Determine the [x, y] coordinate at the center of the cell enclosing the given text.  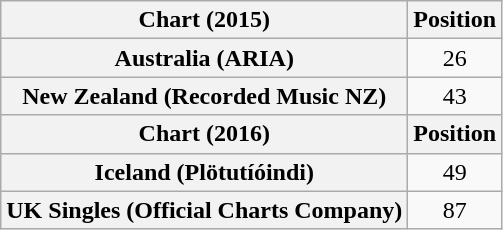
Chart (2015) [204, 20]
43 [455, 96]
New Zealand (Recorded Music NZ) [204, 96]
87 [455, 210]
26 [455, 58]
UK Singles (Official Charts Company) [204, 210]
49 [455, 172]
Australia (ARIA) [204, 58]
Chart (2016) [204, 134]
Iceland (Plötutíóindi) [204, 172]
